Provide the (X, Y) coordinate of the cell's center where the given text is located.  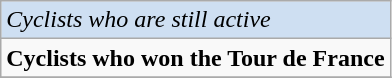
Cyclists who are still active (196, 20)
Cyclists who won the Tour de France (196, 58)
